Determine the [X, Y] coordinate at the center of the cell enclosing the given text.  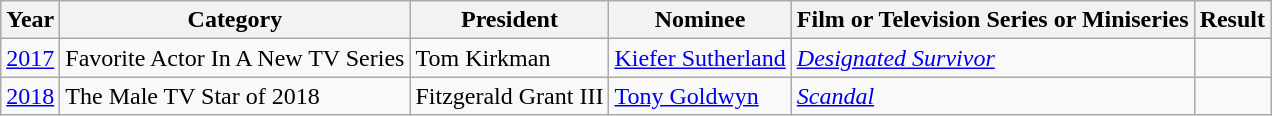
Year [30, 20]
The Male TV Star of 2018 [235, 96]
Tony Goldwyn [700, 96]
Category [235, 20]
Designated Survivor [992, 58]
Nominee [700, 20]
Tom Kirkman [510, 58]
2018 [30, 96]
President [510, 20]
Result [1232, 20]
Scandal [992, 96]
Favorite Actor In A New TV Series [235, 58]
2017 [30, 58]
Film or Television Series or Miniseries [992, 20]
Kiefer Sutherland [700, 58]
Fitzgerald Grant III [510, 96]
